Detect which cell encompasses the target text, then output its [x, y] center coordinate. 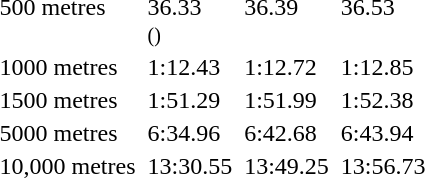
6:34.96 [190, 133]
1:51.99 [287, 100]
1:51.29 [190, 100]
1:12.43 [190, 67]
6:42.68 [287, 133]
1:12.72 [287, 67]
